Identify which cell holds the provided text, then report its [X, Y] central coordinate. 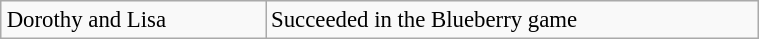
Succeeded in the Blueberry game [512, 20]
Dorothy and Lisa [133, 20]
